Determine the (X, Y) coordinate at the center of the cell enclosing the given text.  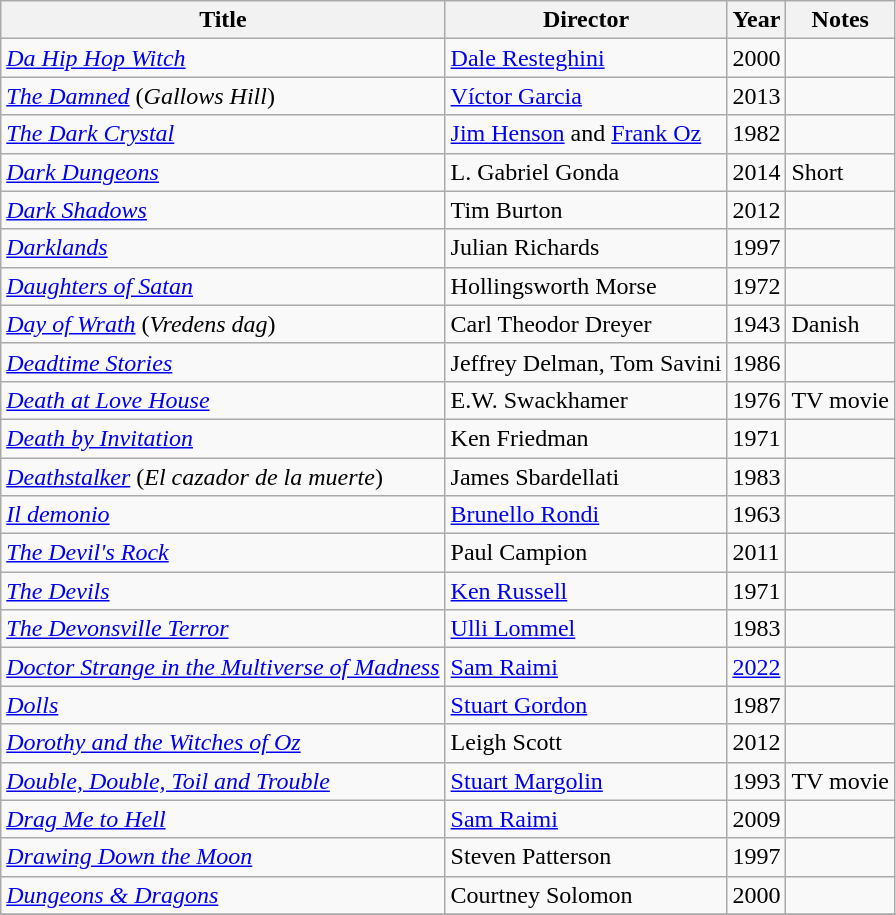
Deadtime Stories (223, 362)
1976 (756, 400)
The Damned (Gallows Hill) (223, 96)
Daughters of Satan (223, 286)
Dale Resteghini (586, 58)
Double, Double, Toil and Trouble (223, 781)
2013 (756, 96)
Deathstalker (El cazador de la muerte) (223, 477)
Drag Me to Hell (223, 819)
Notes (840, 20)
2011 (756, 553)
1972 (756, 286)
The Devil's Rock (223, 553)
1987 (756, 705)
Julian Richards (586, 248)
L. Gabriel Gonda (586, 172)
2009 (756, 819)
2022 (756, 667)
Hollingsworth Morse (586, 286)
Dolls (223, 705)
E.W. Swackhamer (586, 400)
Paul Campion (586, 553)
Stuart Gordon (586, 705)
Jim Henson and Frank Oz (586, 134)
Ken Russell (586, 591)
James Sbardellati (586, 477)
Jeffrey Delman, Tom Savini (586, 362)
Doctor Strange in the Multiverse of Madness (223, 667)
Carl Theodor Dreyer (586, 324)
Title (223, 20)
Courtney Solomon (586, 895)
Short (840, 172)
Dorothy and the Witches of Oz (223, 743)
Death by Invitation (223, 438)
Death at Love House (223, 400)
Brunello Rondi (586, 515)
Director (586, 20)
The Devonsville Terror (223, 629)
1986 (756, 362)
Dark Dungeons (223, 172)
Víctor Garcia (586, 96)
Tim Burton (586, 210)
1982 (756, 134)
Dark Shadows (223, 210)
1963 (756, 515)
Danish (840, 324)
1993 (756, 781)
Ulli Lommel (586, 629)
Day of Wrath (Vredens dag) (223, 324)
Darklands (223, 248)
The Dark Crystal (223, 134)
2014 (756, 172)
Steven Patterson (586, 857)
Da Hip Hop Witch (223, 58)
Dungeons & Dragons (223, 895)
Stuart Margolin (586, 781)
1943 (756, 324)
Ken Friedman (586, 438)
Leigh Scott (586, 743)
Il demonio (223, 515)
The Devils (223, 591)
Drawing Down the Moon (223, 857)
Year (756, 20)
